Scan for the cell matching the given text and deliver its [X, Y] coordinate at center. 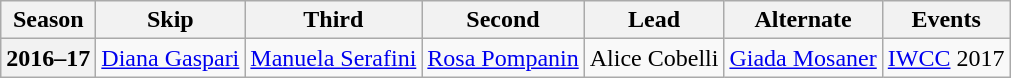
IWCC 2017 [946, 58]
Season [48, 20]
Events [946, 20]
Skip [170, 20]
Alice Cobelli [654, 58]
Third [334, 20]
Lead [654, 20]
Alternate [803, 20]
Giada Mosaner [803, 58]
2016–17 [48, 58]
Second [503, 20]
Rosa Pompanin [503, 58]
Diana Gaspari [170, 58]
Manuela Serafini [334, 58]
